Identify which cell holds the provided text, then report its (x, y) central coordinate. 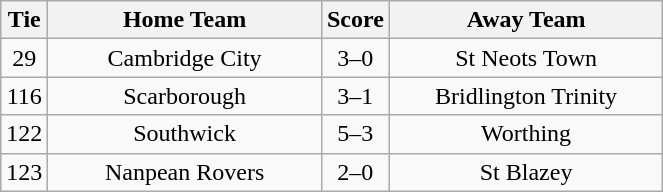
Bridlington Trinity (526, 96)
122 (24, 134)
Away Team (526, 20)
3–0 (355, 58)
Home Team (185, 20)
Worthing (526, 134)
116 (24, 96)
Scarborough (185, 96)
Southwick (185, 134)
3–1 (355, 96)
St Blazey (526, 172)
2–0 (355, 172)
29 (24, 58)
Tie (24, 20)
123 (24, 172)
Nanpean Rovers (185, 172)
5–3 (355, 134)
St Neots Town (526, 58)
Cambridge City (185, 58)
Score (355, 20)
